Find where the given text appears and provide that cell's center as [x, y] coordinate. 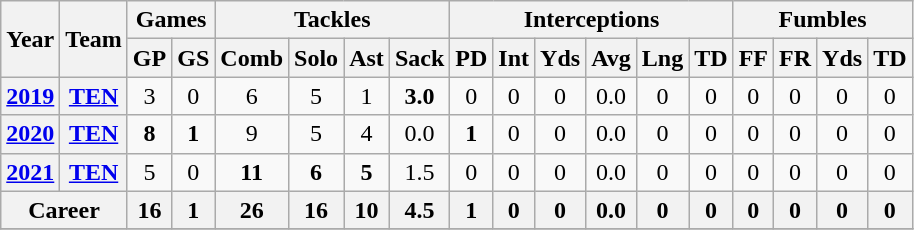
Ast [367, 58]
FF [753, 58]
Team [94, 39]
4.5 [419, 210]
4 [367, 134]
1.5 [419, 172]
Tackles [332, 20]
Avg [612, 58]
Career [64, 210]
3 [149, 96]
Comb [252, 58]
Int [514, 58]
3.0 [419, 96]
2020 [30, 134]
8 [149, 134]
Solo [316, 58]
Lng [662, 58]
10 [367, 210]
FR [796, 58]
2021 [30, 172]
Sack [419, 58]
GP [149, 58]
Year [30, 39]
26 [252, 210]
11 [252, 172]
Interceptions [592, 20]
PD [472, 58]
Games [170, 20]
Fumbles [822, 20]
2019 [30, 96]
9 [252, 134]
GS [194, 58]
